Capture the cell that displays the provided text and extract its [X, Y] central coordinate. 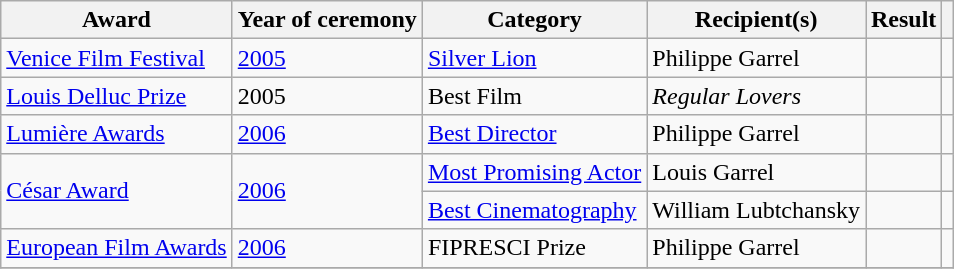
Recipient(s) [756, 20]
Silver Lion [534, 58]
Best Director [534, 134]
Venice Film Festival [116, 58]
Most Promising Actor [534, 172]
Best Cinematography [534, 210]
Best Film [534, 96]
Regular Lovers [756, 96]
FIPRESCI Prize [534, 248]
European Film Awards [116, 248]
Lumière Awards [116, 134]
Year of ceremony [327, 20]
Louis Garrel [756, 172]
César Award [116, 191]
Result [904, 20]
Louis Delluc Prize [116, 96]
Award [116, 20]
William Lubtchansky [756, 210]
Category [534, 20]
